Identify which cell holds the provided text, then report its [x, y] central coordinate. 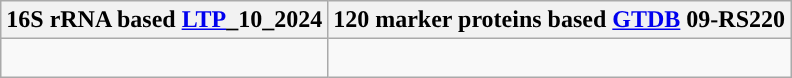
120 marker proteins based GTDB 09-RS220 [560, 20]
16S rRNA based LTP_10_2024 [164, 20]
